Return the [X, Y] coordinate for the center point of the cell that contains the specified text.  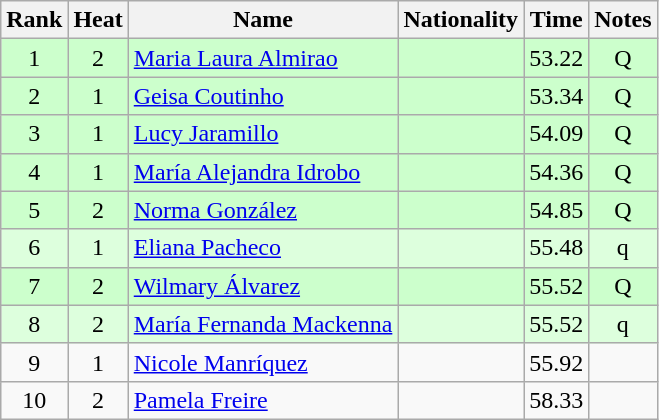
55.92 [556, 362]
3 [34, 134]
Nicole Manríquez [263, 362]
53.34 [556, 96]
Lucy Jaramillo [263, 134]
María Fernanda Mackenna [263, 324]
Geisa Coutinho [263, 96]
54.85 [556, 210]
Time [556, 20]
53.22 [556, 58]
10 [34, 400]
Heat [98, 20]
5 [34, 210]
55.48 [556, 248]
8 [34, 324]
María Alejandra Idrobo [263, 172]
4 [34, 172]
58.33 [556, 400]
Maria Laura Almirao [263, 58]
Wilmary Álvarez [263, 286]
6 [34, 248]
54.36 [556, 172]
Eliana Pacheco [263, 248]
Name [263, 20]
9 [34, 362]
Pamela Freire [263, 400]
Rank [34, 20]
7 [34, 286]
Norma González [263, 210]
Nationality [461, 20]
54.09 [556, 134]
Notes [623, 20]
